Output the [X, Y] coordinate of the center of the cell containing the given text.  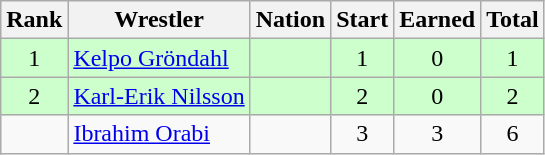
Total [513, 20]
Wrestler [159, 20]
Rank [34, 20]
Karl-Erik Nilsson [159, 96]
Start [362, 20]
Earned [438, 20]
Nation [290, 20]
Kelpo Gröndahl [159, 58]
6 [513, 134]
Ibrahim Orabi [159, 134]
